Locate the cell with the specified text and output its (x, y) center coordinate. 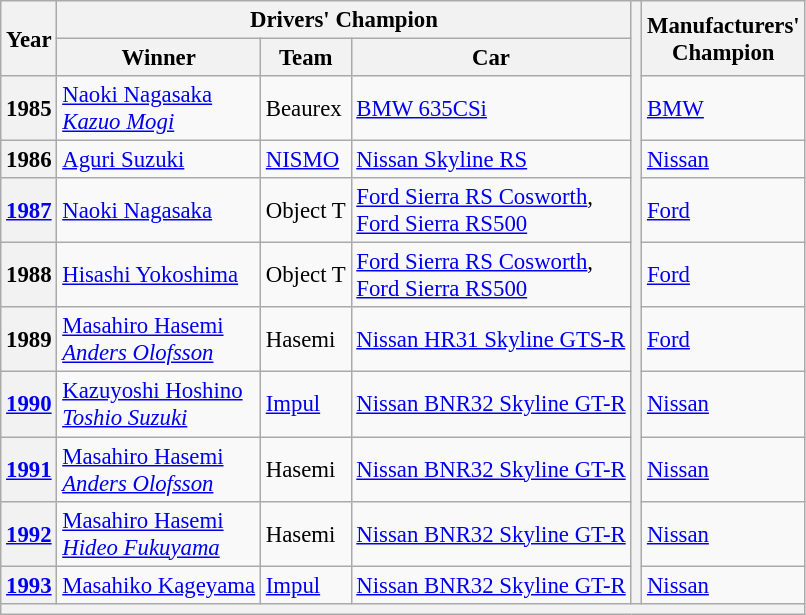
Nissan Skyline RS (491, 160)
Naoki Nagasaka (159, 210)
Masahiko Kageyama (159, 585)
1986 (29, 160)
1992 (29, 534)
Manufacturers'Champion (724, 38)
Beaurex (306, 108)
1989 (29, 340)
BMW (724, 108)
Aguri Suzuki (159, 160)
Drivers' Champion (344, 20)
Naoki Nagasaka Kazuo Mogi (159, 108)
Team (306, 58)
1990 (29, 404)
NISMO (306, 160)
Kazuyoshi Hoshino Toshio Suzuki (159, 404)
1985 (29, 108)
Car (491, 58)
1991 (29, 470)
1993 (29, 585)
Winner (159, 58)
BMW 635CSi (491, 108)
Nissan HR31 Skyline GTS-R (491, 340)
1988 (29, 276)
Year (29, 38)
1987 (29, 210)
Hisashi Yokoshima (159, 276)
Masahiro Hasemi Hideo Fukuyama (159, 534)
